Find where the given text appears and provide that cell's center as [X, Y] coordinate. 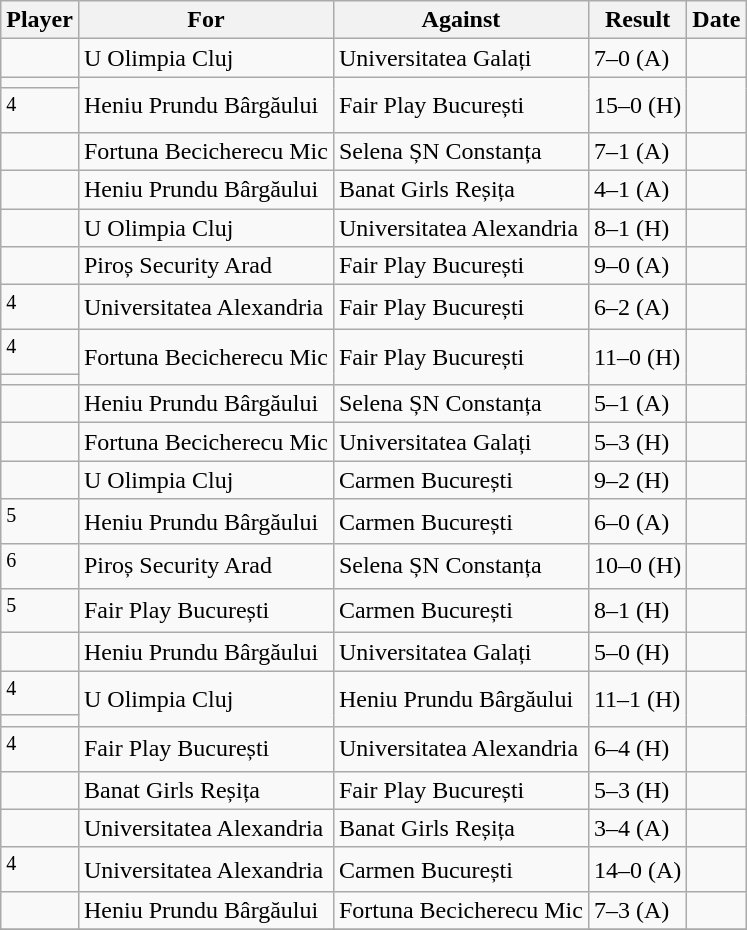
11–1 (H) [637, 699]
14–0 (A) [637, 870]
15–0 (H) [637, 105]
7–1 (A) [637, 151]
Against [460, 20]
10–0 (H) [637, 566]
7–3 (A) [637, 911]
Result [637, 20]
4–1 (A) [637, 190]
5–1 (A) [637, 404]
5–0 (H) [637, 652]
7–0 (A) [637, 58]
9–2 (H) [637, 480]
6–2 (A) [637, 308]
6–0 (A) [637, 522]
Player [40, 20]
For [206, 20]
Date [716, 20]
9–0 (A) [637, 266]
6 [40, 566]
11–0 (H) [637, 357]
3–4 (A) [637, 828]
6–4 (H) [637, 748]
